Find where the given text appears and provide that cell's center as (x, y) coordinate. 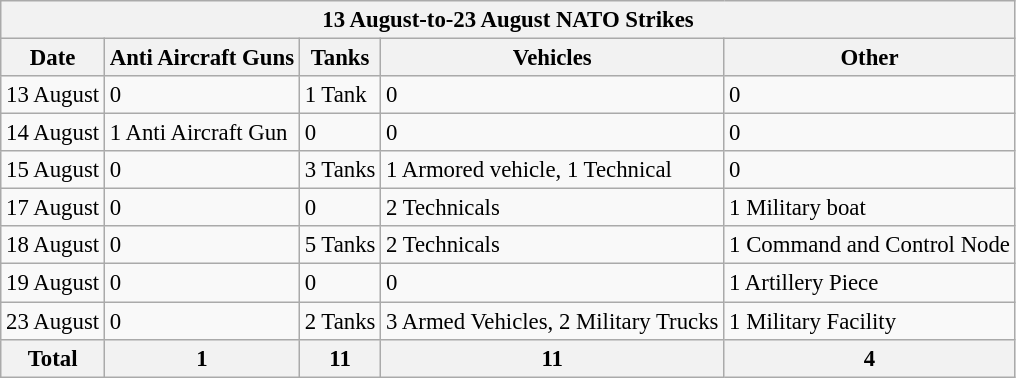
5 Tanks (340, 245)
Total (53, 358)
13 August-to-23 August NATO Strikes (508, 20)
1 Anti Aircraft Gun (202, 133)
14 August (53, 133)
Date (53, 58)
1 Military boat (870, 208)
3 Armed Vehicles, 2 Military Trucks (552, 321)
1 Military Facility (870, 321)
4 (870, 358)
3 Tanks (340, 170)
Anti Aircraft Guns (202, 58)
1 (202, 358)
2 Tanks (340, 321)
1 Armored vehicle, 1 Technical (552, 170)
Vehicles (552, 58)
1 Tank (340, 95)
23 August (53, 321)
Other (870, 58)
19 August (53, 283)
15 August (53, 170)
17 August (53, 208)
Tanks (340, 58)
13 August (53, 95)
18 August (53, 245)
1 Command and Control Node (870, 245)
1 Artillery Piece (870, 283)
